Extract the [x, y] coordinate from the center of the cell holding the provided text.  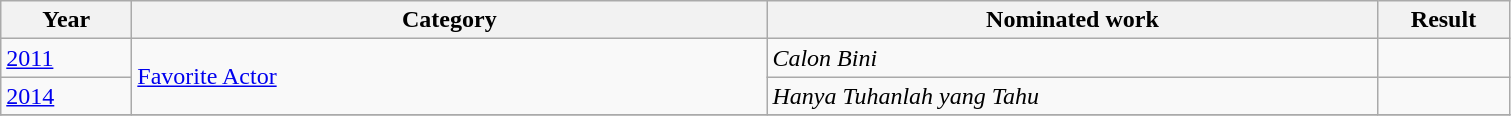
Year [66, 20]
2014 [66, 96]
Calon Bini [1072, 58]
Category [450, 20]
Result [1444, 20]
Favorite Actor [450, 77]
2011 [66, 58]
Hanya Tuhanlah yang Tahu [1072, 96]
Nominated work [1072, 20]
